Locate the cell with the specified text and output its (X, Y) center coordinate. 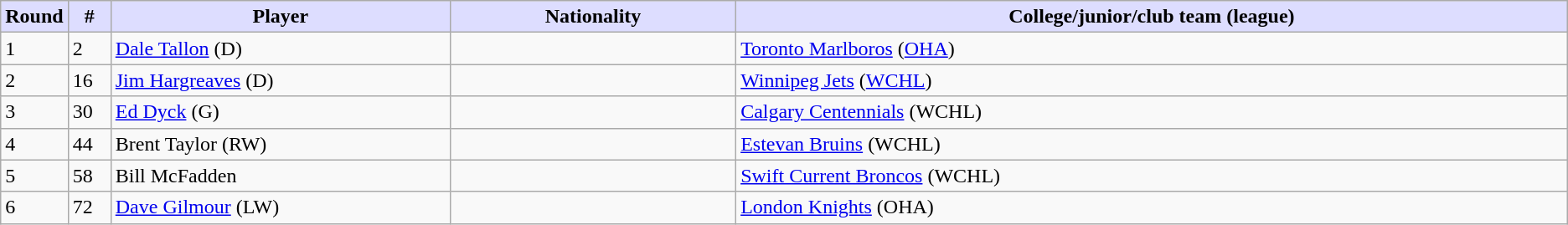
6 (34, 207)
4 (34, 144)
Winnipeg Jets (WCHL) (1153, 80)
College/junior/club team (league) (1153, 17)
Swift Current Broncos (WCHL) (1153, 176)
Jim Hargreaves (D) (280, 80)
# (89, 17)
58 (89, 176)
Calgary Centennials (WCHL) (1153, 112)
Nationality (593, 17)
Round (34, 17)
44 (89, 144)
Estevan Bruins (WCHL) (1153, 144)
Ed Dyck (G) (280, 112)
Dave Gilmour (LW) (280, 207)
Dale Tallon (D) (280, 49)
30 (89, 112)
3 (34, 112)
Player (280, 17)
Bill McFadden (280, 176)
72 (89, 207)
1 (34, 49)
16 (89, 80)
5 (34, 176)
Brent Taylor (RW) (280, 144)
Toronto Marlboros (OHA) (1153, 49)
London Knights (OHA) (1153, 207)
